Return (X, Y) of the center of cell containing provided text 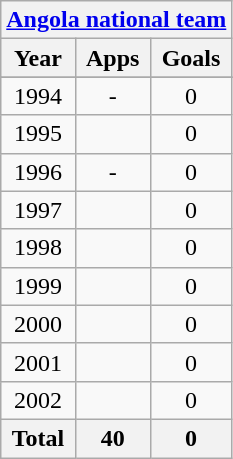
Goals (191, 58)
2001 (38, 362)
Year (38, 58)
2002 (38, 400)
1998 (38, 248)
1995 (38, 134)
Total (38, 438)
Angola national team (116, 20)
40 (112, 438)
Apps (112, 58)
1994 (38, 96)
1996 (38, 172)
2000 (38, 324)
1999 (38, 286)
1997 (38, 210)
